For the text-containing cell, return its midpoint in [X, Y] coordinate format. 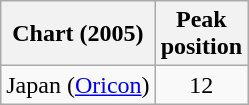
Japan (Oricon) [78, 85]
Peakposition [201, 34]
12 [201, 85]
Chart (2005) [78, 34]
